Identify which cell holds the provided text, then report its [X, Y] central coordinate. 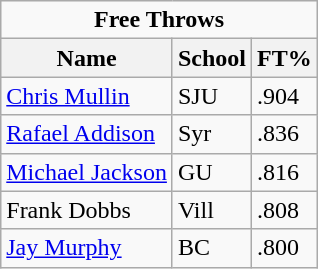
.800 [285, 248]
School [212, 58]
.904 [285, 96]
Frank Dobbs [87, 210]
BC [212, 248]
Name [87, 58]
.816 [285, 172]
Rafael Addison [87, 134]
Free Throws [159, 20]
SJU [212, 96]
.836 [285, 134]
Jay Murphy [87, 248]
Michael Jackson [87, 172]
FT% [285, 58]
Vill [212, 210]
Syr [212, 134]
.808 [285, 210]
GU [212, 172]
Chris Mullin [87, 96]
